Pinpoint the cell where the given text exists, returning its [x, y] midpoint coordinate. 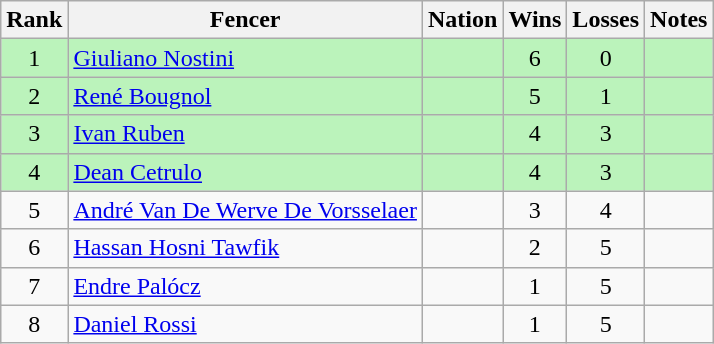
Hassan Hosni Tawfik [246, 248]
8 [34, 324]
Endre Palócz [246, 286]
0 [606, 58]
Daniel Rossi [246, 324]
Fencer [246, 20]
Losses [606, 20]
7 [34, 286]
Ivan Ruben [246, 134]
Giuliano Nostini [246, 58]
Wins [535, 20]
André Van De Werve De Vorsselaer [246, 210]
Dean Cetrulo [246, 172]
Nation [462, 20]
Notes [679, 20]
René Bougnol [246, 96]
Rank [34, 20]
